For the text-containing cell, return its midpoint in [X, Y] coordinate format. 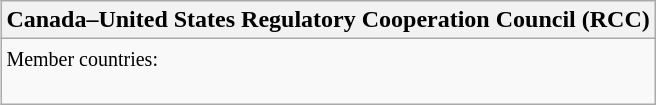
Member countries: [328, 72]
Canada–United States Regulatory Cooperation Council (RCC) [328, 20]
